Capture the cell that displays the provided text and extract its (x, y) central coordinate. 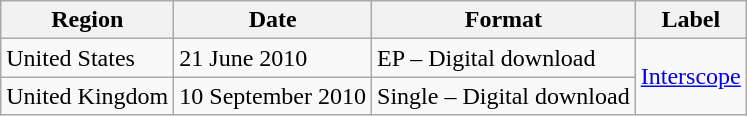
Single – Digital download (504, 96)
Interscope (690, 77)
EP – Digital download (504, 58)
Format (504, 20)
21 June 2010 (273, 58)
10 September 2010 (273, 96)
United Kingdom (88, 96)
Date (273, 20)
United States (88, 58)
Label (690, 20)
Region (88, 20)
